Return the (x, y) coordinate for the center point of the cell that contains the specified text.  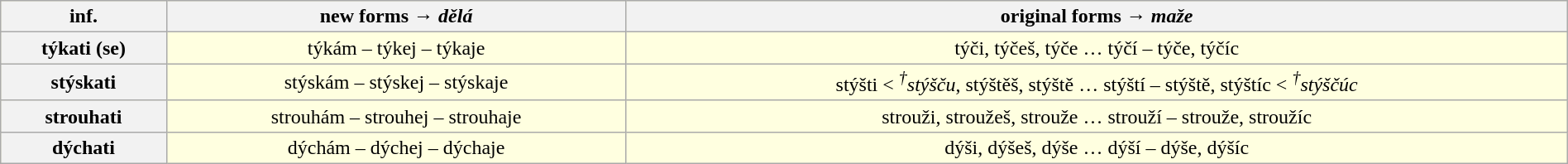
týči, týčeš, týče … týčí – týče, týčíc (1097, 48)
strouhati (84, 116)
dýchám – dýchej – dýchaje (396, 147)
stýšti < †stýšču, stýštěš, stýště … stýští – stýště, stýštíc < †stýščúc (1097, 83)
dýchati (84, 147)
dýši, dýšeš, dýše … dýší – dýše, dýšíc (1097, 147)
strouži, stroužeš, strouže … strouží – strouže, stroužíc (1097, 116)
týkati (se) (84, 48)
stýskati (84, 83)
týkám – týkej – týkaje (396, 48)
original forms → maže (1097, 17)
new forms → dělá (396, 17)
strouhám – strouhej – strouhaje (396, 116)
stýskám – stýskej – stýskaje (396, 83)
inf. (84, 17)
